Capture the cell that displays the provided text and extract its [x, y] central coordinate. 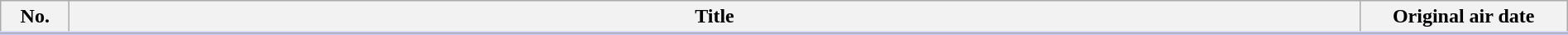
Title [715, 17]
Original air date [1464, 17]
No. [35, 17]
